Search for the cell housing the specified text and yield its [x, y] center coordinate. 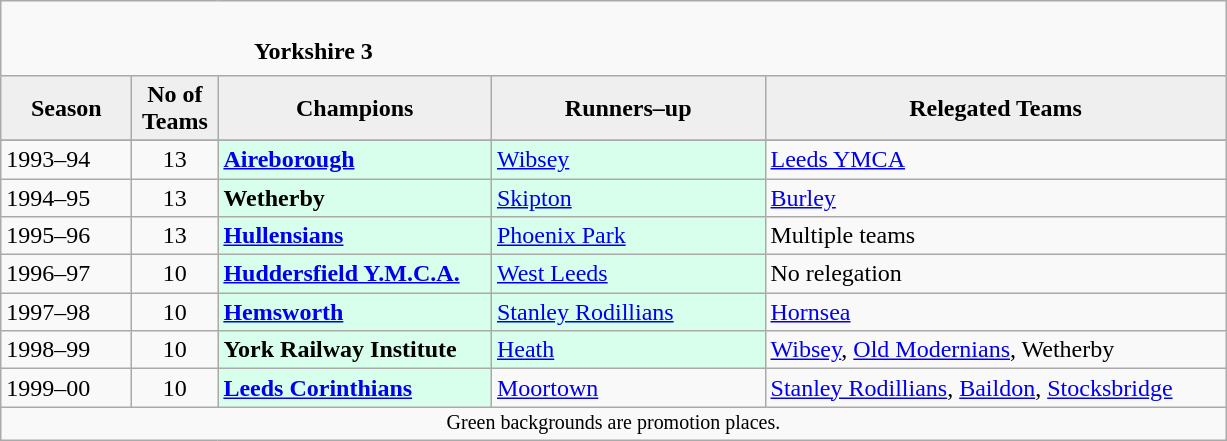
Wibsey [628, 159]
1996–97 [66, 274]
Huddersfield Y.M.C.A. [355, 274]
Leeds Corinthians [355, 388]
Season [66, 108]
Relegated Teams [996, 108]
Runners–up [628, 108]
No relegation [996, 274]
Green backgrounds are promotion places. [614, 424]
Phoenix Park [628, 236]
1994–95 [66, 197]
York Railway Institute [355, 350]
Multiple teams [996, 236]
Aireborough [355, 159]
Stanley Rodillians, Baildon, Stocksbridge [996, 388]
Moortown [628, 388]
1997–98 [66, 312]
Wetherby [355, 197]
1999–00 [66, 388]
No of Teams [175, 108]
Champions [355, 108]
1998–99 [66, 350]
Hemsworth [355, 312]
1995–96 [66, 236]
Hullensians [355, 236]
Heath [628, 350]
Wibsey, Old Modernians, Wetherby [996, 350]
Leeds YMCA [996, 159]
Skipton [628, 197]
Stanley Rodillians [628, 312]
1993–94 [66, 159]
Hornsea [996, 312]
West Leeds [628, 274]
Burley [996, 197]
